Provide the [x, y] coordinate of the cell's center where the given text is located.  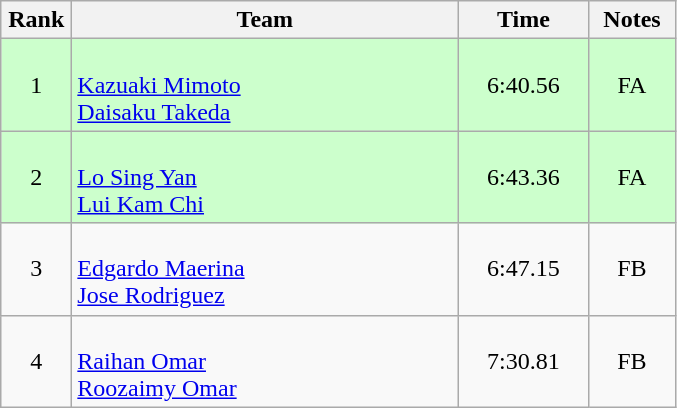
4 [36, 361]
1 [36, 85]
Team [265, 20]
6:40.56 [524, 85]
Edgardo MaerinaJose Rodriguez [265, 269]
Time [524, 20]
6:43.36 [524, 177]
Lo Sing YanLui Kam Chi [265, 177]
Notes [632, 20]
3 [36, 269]
6:47.15 [524, 269]
7:30.81 [524, 361]
Raihan OmarRoozaimy Omar [265, 361]
2 [36, 177]
Kazuaki MimotoDaisaku Takeda [265, 85]
Rank [36, 20]
